Find where the given text appears and provide that cell's center as [X, Y] coordinate. 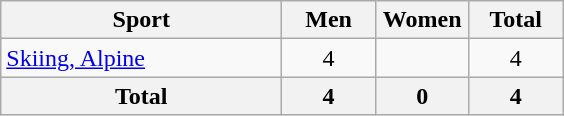
Women [422, 20]
Sport [142, 20]
Men [329, 20]
Skiing, Alpine [142, 58]
0 [422, 96]
